Return the [x, y] coordinate for the center point of the cell that contains the specified text.  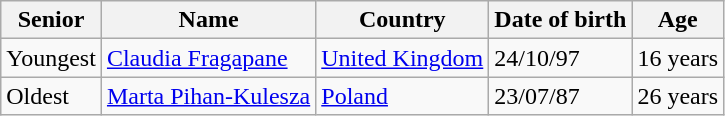
Senior [52, 20]
Poland [402, 96]
16 years [678, 58]
Name [208, 20]
26 years [678, 96]
24/10/97 [560, 58]
Claudia Fragapane [208, 58]
Country [402, 20]
23/07/87 [560, 96]
Age [678, 20]
Marta Pihan-Kulesza [208, 96]
Youngest [52, 58]
Date of birth [560, 20]
Oldest [52, 96]
United Kingdom [402, 58]
